Locate the cell with the specified text and output its (X, Y) center coordinate. 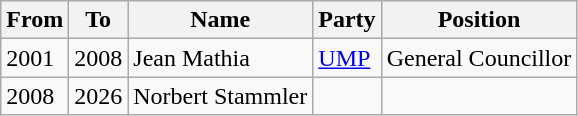
UMP (347, 58)
Party (347, 20)
General Councillor (479, 58)
To (98, 20)
From (35, 20)
2001 (35, 58)
Norbert Stammler (220, 96)
2026 (98, 96)
Jean Mathia (220, 58)
Name (220, 20)
Position (479, 20)
